Return the [x, y] coordinate for the center point of the cell that contains the specified text.  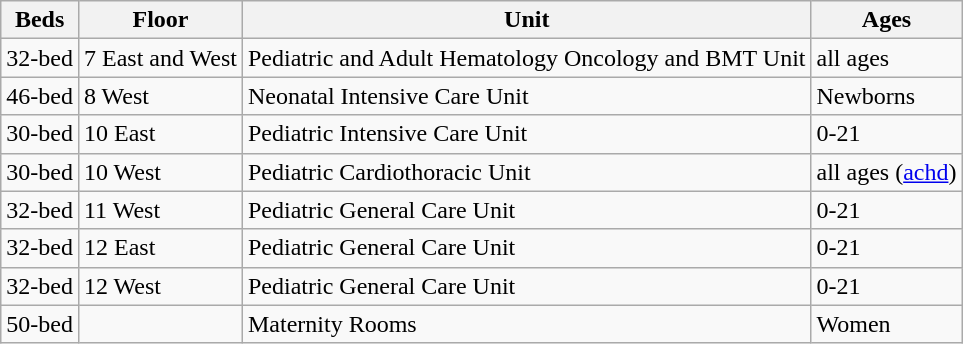
12 West [160, 286]
10 West [160, 172]
all ages [886, 58]
11 West [160, 210]
46-bed [40, 96]
Floor [160, 20]
8 West [160, 96]
Beds [40, 20]
Pediatric Cardiothoracic Unit [526, 172]
50-bed [40, 324]
all ages (achd) [886, 172]
7 East and West [160, 58]
10 East [160, 134]
Unit [526, 20]
Ages [886, 20]
Women [886, 324]
12 East [160, 248]
Pediatric and Adult Hematology Oncology and BMT Unit [526, 58]
Newborns [886, 96]
Pediatric Intensive Care Unit [526, 134]
Maternity Rooms [526, 324]
Neonatal Intensive Care Unit [526, 96]
